Locate the cell with the specified text and output its [x, y] center coordinate. 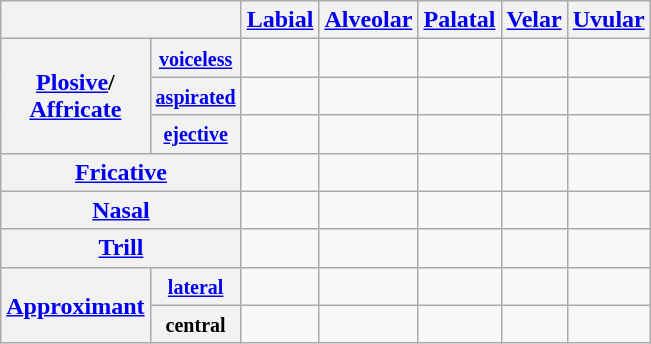
Fricative [121, 172]
aspirated [196, 96]
Uvular [608, 20]
central [196, 324]
ejective [196, 134]
Velar [534, 20]
Palatal [460, 20]
Trill [121, 248]
lateral [196, 286]
Nasal [121, 210]
Labial [280, 20]
Alveolar [368, 20]
Approximant [76, 305]
voiceless [196, 58]
Plosive/Affricate [76, 96]
